Provide the (X, Y) coordinate of the cell's center where the given text is located.  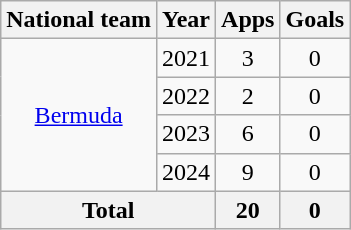
3 (248, 58)
Bermuda (79, 115)
2022 (186, 96)
2021 (186, 58)
Total (108, 210)
National team (79, 20)
Apps (248, 20)
6 (248, 134)
2024 (186, 172)
2023 (186, 134)
9 (248, 172)
Goals (315, 20)
Year (186, 20)
20 (248, 210)
2 (248, 96)
